Identify which cell holds the provided text, then report its [X, Y] central coordinate. 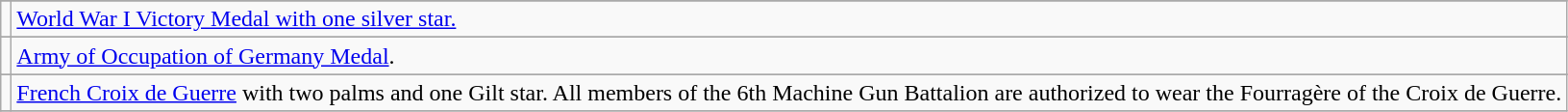
Army of Occupation of Germany Medal. [789, 56]
World War I Victory Medal with one silver star. [789, 19]
